For the text-containing cell, return its midpoint in [x, y] coordinate format. 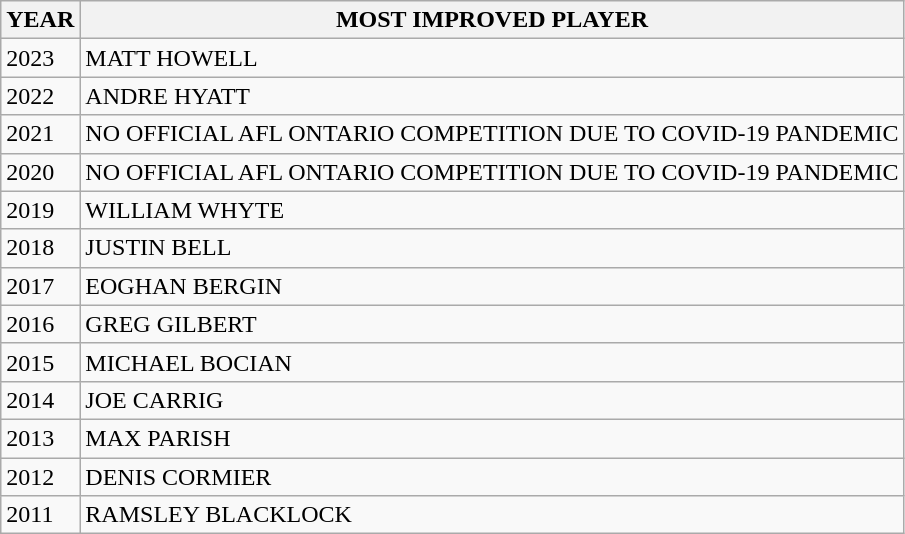
2019 [40, 210]
DENIS CORMIER [492, 477]
2011 [40, 515]
2012 [40, 477]
RAMSLEY BLACKLOCK [492, 515]
MAX PARISH [492, 438]
WILLIAM WHYTE [492, 210]
2023 [40, 58]
2020 [40, 172]
YEAR [40, 20]
2013 [40, 438]
2016 [40, 324]
MATT HOWELL [492, 58]
MOST IMPROVED PLAYER [492, 20]
ANDRE HYATT [492, 96]
2014 [40, 400]
JOE CARRIG [492, 400]
JUSTIN BELL [492, 248]
2018 [40, 248]
2022 [40, 96]
2015 [40, 362]
2021 [40, 134]
EOGHAN BERGIN [492, 286]
GREG GILBERT [492, 324]
MICHAEL BOCIAN [492, 362]
2017 [40, 286]
